From the cell containing the given text, extract its center point as [X, Y] coordinate. 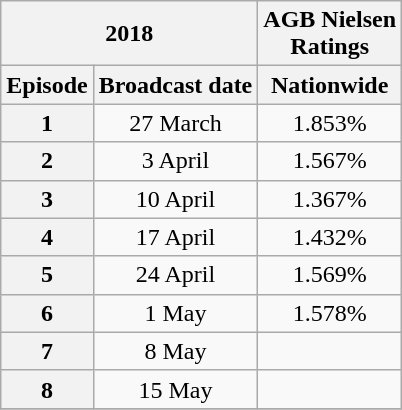
5 [47, 275]
8 May [176, 351]
1.578% [330, 313]
Episode [47, 85]
2018 [130, 34]
1 May [176, 313]
8 [47, 389]
4 [47, 237]
3 [47, 199]
AGB NielsenRatings [330, 34]
1 [47, 123]
Nationwide [330, 85]
7 [47, 351]
15 May [176, 389]
27 March [176, 123]
3 April [176, 161]
10 April [176, 199]
Broadcast date [176, 85]
6 [47, 313]
1.853% [330, 123]
17 April [176, 237]
1.432% [330, 237]
1.567% [330, 161]
1.569% [330, 275]
1.367% [330, 199]
24 April [176, 275]
2 [47, 161]
